Return (X, Y) of the center of cell containing provided text 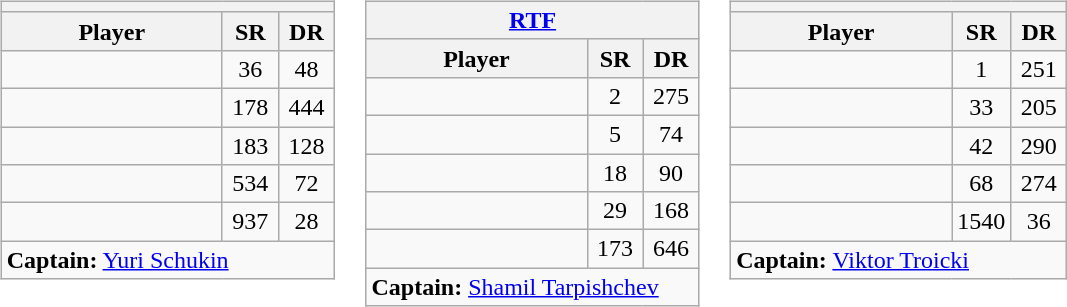
534 (250, 184)
168 (671, 211)
Captain: Shamil Tarpishchev (532, 287)
173 (615, 249)
68 (982, 184)
937 (250, 222)
18 (615, 173)
5 (615, 134)
178 (250, 107)
Captain: Viktor Troicki (899, 260)
74 (671, 134)
33 (982, 107)
2 (615, 96)
646 (671, 249)
128 (306, 145)
48 (306, 69)
1 (982, 69)
RTF (532, 20)
444 (306, 107)
Captain: Yuri Schukin (168, 260)
274 (1039, 184)
183 (250, 145)
28 (306, 222)
72 (306, 184)
1540 (982, 222)
29 (615, 211)
275 (671, 96)
290 (1039, 145)
90 (671, 173)
205 (1039, 107)
42 (982, 145)
251 (1039, 69)
